Output the (x, y) coordinate of the center of the cell containing the given text.  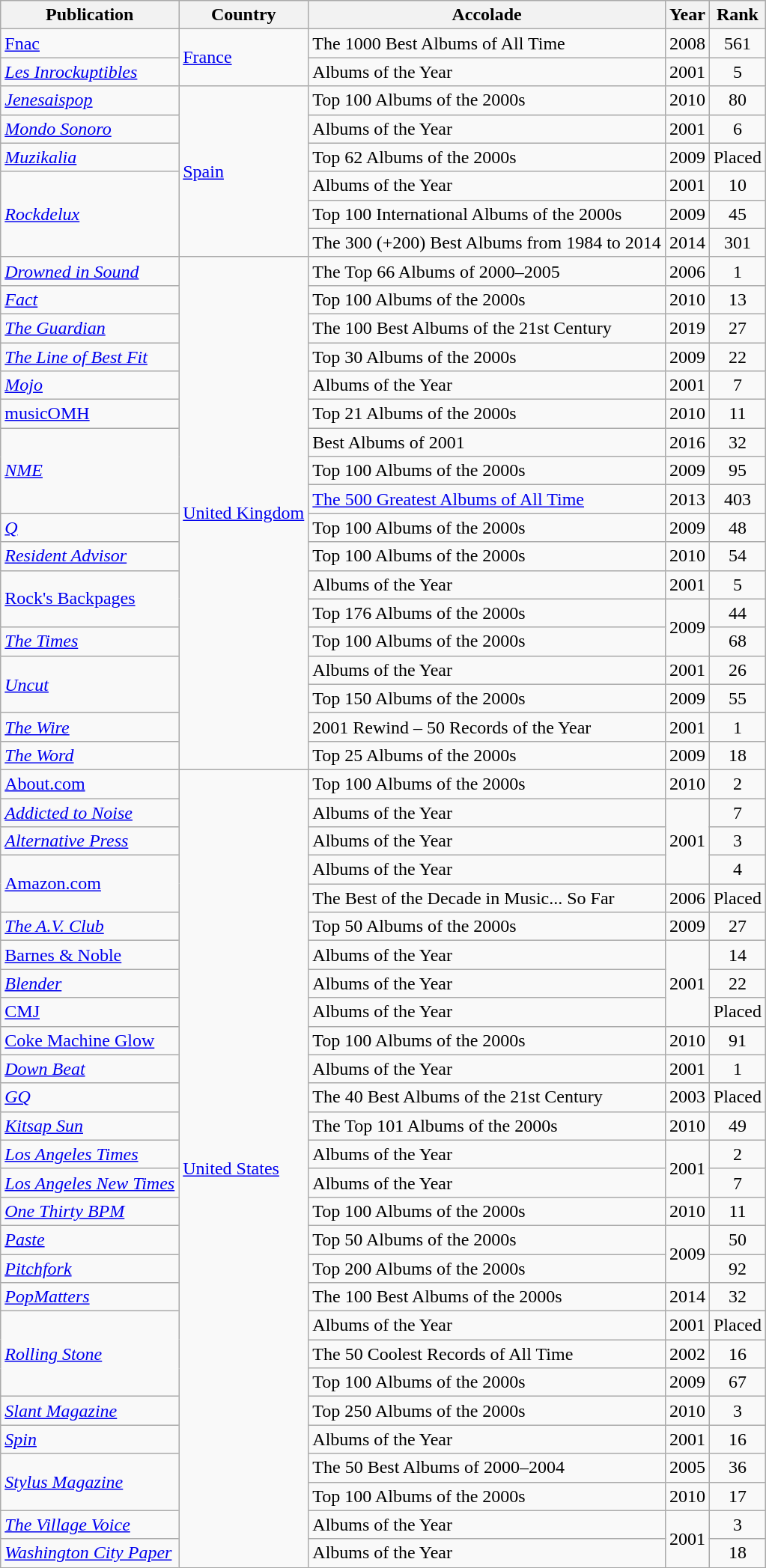
Uncut (90, 684)
67 (737, 1382)
68 (737, 641)
Spain (244, 171)
Slant Magazine (90, 1411)
2005 (687, 1468)
Resident Advisor (90, 556)
Paste (90, 1239)
Down Beat (90, 1069)
26 (737, 670)
6 (737, 129)
Accolade (487, 15)
Mojo (90, 385)
Rank (737, 15)
United Kingdom (244, 513)
45 (737, 214)
About.com (90, 784)
Top 250 Albums of the 2000s (487, 1411)
2003 (687, 1097)
Amazon.com (90, 884)
Country (244, 15)
The 300 (+200) Best Albums from 1984 to 2014 (487, 242)
Top 62 Albums of the 2000s (487, 157)
403 (737, 499)
The A.V. Club (90, 927)
One Thirty BPM (90, 1211)
The Line of Best Fit (90, 357)
The 500 Greatest Albums of All Time (487, 499)
49 (737, 1126)
The Wire (90, 727)
2013 (687, 499)
Washington City Paper (90, 1553)
NME (90, 471)
Spin (90, 1439)
80 (737, 100)
92 (737, 1269)
The Top 101 Albums of the 2000s (487, 1126)
Rolling Stone (90, 1354)
The Guardian (90, 328)
Top 100 International Albums of the 2000s (487, 214)
Mondo Sonoro (90, 129)
CMJ (90, 1012)
Barnes & Noble (90, 955)
2002 (687, 1354)
Top 30 Albums of the 2000s (487, 357)
The Best of the Decade in Music... So Far (487, 898)
The Word (90, 755)
17 (737, 1496)
United States (244, 1168)
54 (737, 556)
Top 176 Albums of the 2000s (487, 613)
55 (737, 698)
Muzikalia (90, 157)
Best Albums of 2001 (487, 442)
Addicted to Noise (90, 812)
Top 150 Albums of the 2000s (487, 698)
2019 (687, 328)
2016 (687, 442)
PopMatters (90, 1297)
Drowned in Sound (90, 271)
Los Angeles New Times (90, 1183)
91 (737, 1040)
4 (737, 870)
14 (737, 955)
The Top 66 Albums of 2000–2005 (487, 271)
The Times (90, 641)
musicOMH (90, 414)
The 40 Best Albums of the 21st Century (487, 1097)
Top 200 Albums of the 2000s (487, 1269)
Les Inrockuptibles (90, 72)
Kitsap Sun (90, 1126)
50 (737, 1239)
44 (737, 613)
The 100 Best Albums of the 2000s (487, 1297)
301 (737, 242)
The Village Voice (90, 1525)
2008 (687, 43)
10 (737, 186)
Year (687, 15)
France (244, 58)
2001 Rewind – 50 Records of the Year (487, 727)
Stylus Magazine (90, 1482)
Los Angeles Times (90, 1154)
The 50 Best Albums of 2000–2004 (487, 1468)
48 (737, 528)
36 (737, 1468)
The 100 Best Albums of the 21st Century (487, 328)
Q (90, 528)
Jenesaispop (90, 100)
The 50 Coolest Records of All Time (487, 1354)
Publication (90, 15)
561 (737, 43)
Blender (90, 983)
Rockdelux (90, 214)
Fnac (90, 43)
Top 25 Albums of the 2000s (487, 755)
Pitchfork (90, 1269)
13 (737, 299)
GQ (90, 1097)
95 (737, 471)
Top 21 Albums of the 2000s (487, 414)
Alternative Press (90, 841)
Fact (90, 299)
The 1000 Best Albums of All Time (487, 43)
Coke Machine Glow (90, 1040)
Rock's Backpages (90, 599)
